Pinpoint the cell where the given text exists, returning its [X, Y] midpoint coordinate. 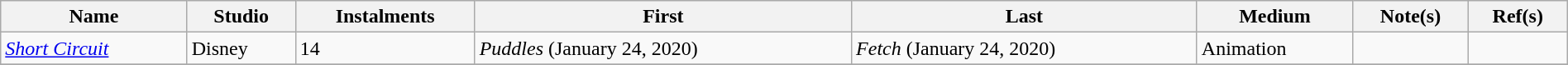
Short Circuit [94, 48]
First [663, 17]
Disney [241, 48]
Fetch (January 24, 2020) [1025, 48]
Last [1025, 17]
Ref(s) [1518, 17]
14 [385, 48]
Puddles (January 24, 2020) [663, 48]
Studio [241, 17]
Name [94, 17]
Medium [1274, 17]
Instalments [385, 17]
Note(s) [1411, 17]
Animation [1274, 48]
